For the text-containing cell, return its midpoint in [X, Y] coordinate format. 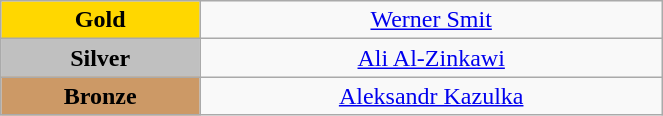
Bronze [100, 96]
Aleksandr Kazulka [432, 96]
Silver [100, 58]
Werner Smit [432, 20]
Ali Al-Zinkawi [432, 58]
Gold [100, 20]
